Return [X, Y] of the center of cell containing provided text 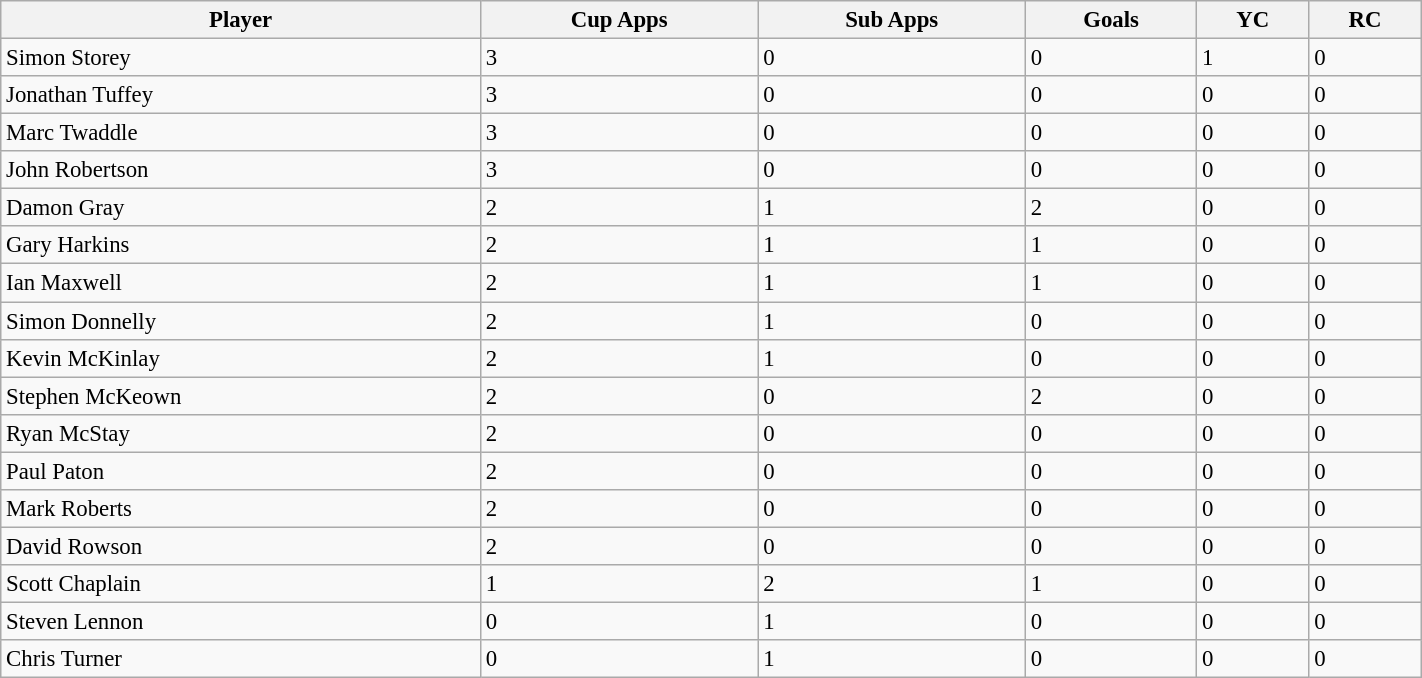
Goals [1112, 20]
Chris Turner [241, 659]
Scott Chaplain [241, 584]
Jonathan Tuffey [241, 95]
Steven Lennon [241, 621]
David Rowson [241, 546]
Kevin McKinlay [241, 358]
Ryan McStay [241, 433]
Simon Storey [241, 58]
Mark Roberts [241, 509]
Simon Donnelly [241, 321]
Cup Apps [618, 20]
YC [1253, 20]
Sub Apps [892, 20]
Paul Paton [241, 471]
Gary Harkins [241, 245]
Player [241, 20]
Marc Twaddle [241, 133]
Damon Gray [241, 208]
John Robertson [241, 170]
RC [1365, 20]
Stephen McKeown [241, 396]
Ian Maxwell [241, 283]
